For the text-containing cell, return its midpoint in [X, Y] coordinate format. 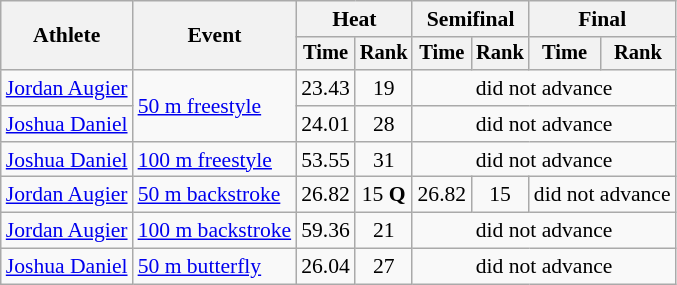
26.04 [326, 267]
15 [500, 195]
28 [384, 124]
31 [384, 160]
59.36 [326, 231]
Semifinal [470, 19]
53.55 [326, 160]
Event [215, 36]
24.01 [326, 124]
100 m freestyle [215, 160]
100 m backstroke [215, 231]
Heat [354, 19]
Final [602, 19]
27 [384, 267]
23.43 [326, 88]
15 Q [384, 195]
Athlete [67, 36]
50 m butterfly [215, 267]
50 m backstroke [215, 195]
50 m freestyle [215, 106]
19 [384, 88]
21 [384, 231]
